Capture the cell that displays the provided text and extract its [x, y] central coordinate. 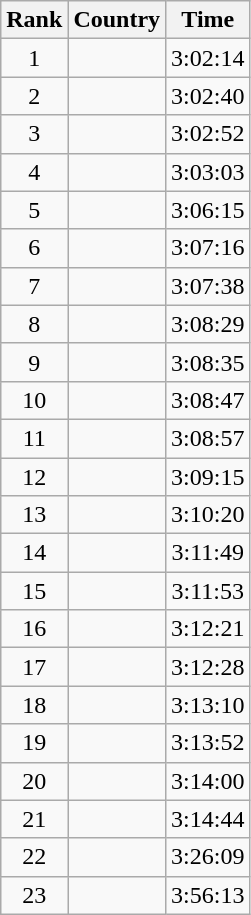
13 [34, 515]
Country [117, 20]
3:14:00 [208, 781]
Rank [34, 20]
3:08:47 [208, 400]
2 [34, 96]
18 [34, 705]
3:12:28 [208, 667]
3:02:52 [208, 134]
10 [34, 400]
20 [34, 781]
12 [34, 477]
3:02:40 [208, 96]
17 [34, 667]
3:11:53 [208, 591]
3:02:14 [208, 58]
3:09:15 [208, 477]
16 [34, 629]
14 [34, 553]
3:07:16 [208, 248]
3:06:15 [208, 210]
3:07:38 [208, 286]
11 [34, 438]
22 [34, 857]
3:26:09 [208, 857]
15 [34, 591]
3:08:35 [208, 362]
7 [34, 286]
23 [34, 895]
3:11:49 [208, 553]
1 [34, 58]
3:14:44 [208, 819]
3:12:21 [208, 629]
3:56:13 [208, 895]
3:13:52 [208, 743]
5 [34, 210]
3:08:29 [208, 324]
Time [208, 20]
3:08:57 [208, 438]
3:03:03 [208, 172]
8 [34, 324]
4 [34, 172]
3:13:10 [208, 705]
21 [34, 819]
19 [34, 743]
9 [34, 362]
3 [34, 134]
6 [34, 248]
3:10:20 [208, 515]
